Detect which cell encompasses the target text, then output its (X, Y) center coordinate. 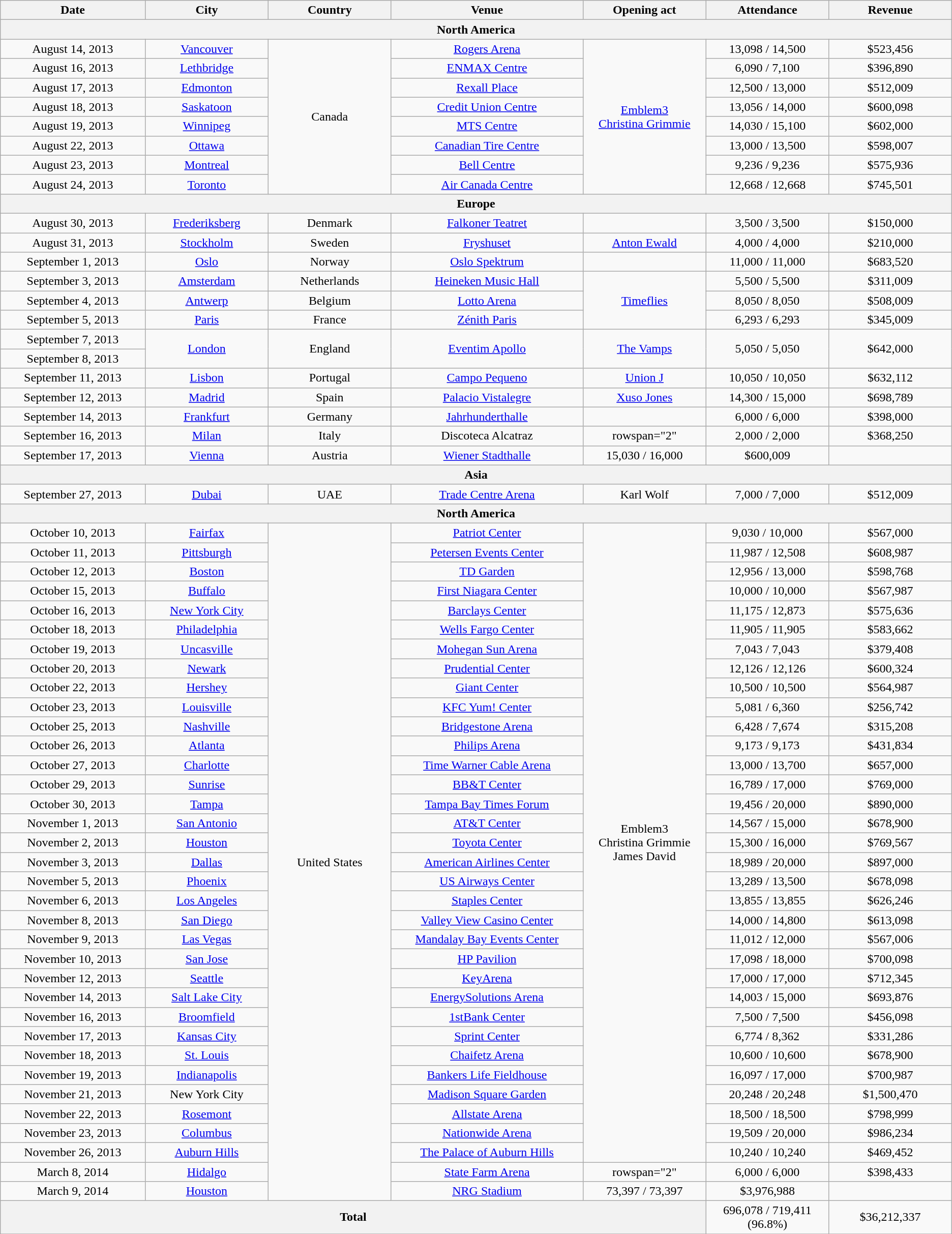
$598,007 (890, 145)
Charlotte (206, 765)
City (206, 10)
$36,212,337 (890, 1218)
TD Garden (487, 572)
17,000 / 17,000 (767, 978)
1stBank Center (487, 1017)
Valley View Casino Center (487, 920)
Pittsburgh (206, 552)
20,248 / 20,248 (767, 1094)
Newark (206, 668)
Eventim Apollo (487, 349)
Bankers Life Fieldhouse (487, 1075)
$368,250 (890, 436)
$600,098 (890, 107)
Saskatoon (206, 107)
$890,000 (890, 804)
696,078 / 719,411 (96.8%) (767, 1218)
November 5, 2013 (73, 882)
Frankfurt (206, 417)
October 30, 2013 (73, 804)
September 4, 2013 (73, 301)
$602,000 (890, 126)
Phoenix (206, 882)
9,173 / 9,173 (767, 746)
Asia (476, 475)
6,293 / 6,293 (767, 320)
$315,208 (890, 726)
$986,234 (890, 1133)
7,043 / 7,043 (767, 649)
August 16, 2013 (73, 68)
10,600 / 10,600 (767, 1055)
MTS Centre (487, 126)
$745,501 (890, 184)
August 17, 2013 (73, 87)
October 22, 2013 (73, 688)
2,000 / 2,000 (767, 436)
November 22, 2013 (73, 1113)
State Farm Arena (487, 1171)
10,000 / 10,000 (767, 591)
Staples Center (487, 901)
Venue (487, 10)
12,126 / 12,126 (767, 668)
Frederiksberg (206, 223)
10,500 / 10,500 (767, 688)
Belgium (330, 301)
March 9, 2014 (73, 1191)
AT&T Center (487, 823)
Los Angeles (206, 901)
$613,098 (890, 920)
November 10, 2013 (73, 959)
October 26, 2013 (73, 746)
Edmonton (206, 87)
$600,324 (890, 668)
November 12, 2013 (73, 978)
12,956 / 13,000 (767, 572)
19,509 / 20,000 (767, 1133)
13,056 / 14,000 (767, 107)
October 18, 2013 (73, 630)
Xuso Jones (644, 397)
Amsterdam (206, 281)
Patriot Center (487, 533)
August 22, 2013 (73, 145)
5,050 / 5,050 (767, 349)
September 12, 2013 (73, 397)
9,030 / 10,000 (767, 533)
Fairfax (206, 533)
Las Vegas (206, 939)
September 3, 2013 (73, 281)
Nationwide Arena (487, 1133)
Tampa (206, 804)
October 16, 2013 (73, 610)
St. Louis (206, 1055)
Falkoner Teatret (487, 223)
Canada (330, 116)
$567,987 (890, 591)
EnergySolutions Arena (487, 997)
November 18, 2013 (73, 1055)
November 1, 2013 (73, 823)
Anton Ewald (644, 243)
$632,112 (890, 378)
Montreal (206, 165)
November 2, 2013 (73, 842)
$600,009 (767, 455)
Indianapolis (206, 1075)
$642,000 (890, 349)
$598,768 (890, 572)
Hershey (206, 688)
$700,098 (890, 959)
Tampa Bay Times Forum (487, 804)
October 25, 2013 (73, 726)
Timeflies (644, 301)
Seattle (206, 978)
Austria (330, 455)
Opening act (644, 10)
11,987 / 12,508 (767, 552)
ENMAX Centre (487, 68)
$1,500,470 (890, 1094)
October 20, 2013 (73, 668)
18,989 / 20,000 (767, 862)
Buffalo (206, 591)
14,030 / 15,100 (767, 126)
Petersen Events Center (487, 552)
Sprint Center (487, 1036)
Giant Center (487, 688)
Denmark (330, 223)
14,003 / 15,000 (767, 997)
Bridgestone Arena (487, 726)
Discoteca Alcatraz (487, 436)
The Vamps (644, 349)
Wells Fargo Center (487, 630)
5,081 / 6,360 (767, 707)
Sweden (330, 243)
Atlanta (206, 746)
Germany (330, 417)
7,500 / 7,500 (767, 1017)
13,098 / 14,500 (767, 49)
13,289 / 13,500 (767, 882)
6,774 / 8,362 (767, 1036)
$431,834 (890, 746)
11,012 / 12,000 (767, 939)
September 7, 2013 (73, 339)
Milan (206, 436)
Europe (476, 203)
$698,789 (890, 397)
The Palace of Auburn Hills (487, 1152)
October 11, 2013 (73, 552)
November 26, 2013 (73, 1152)
$456,098 (890, 1017)
$575,936 (890, 165)
August 14, 2013 (73, 49)
10,050 / 10,050 (767, 378)
16,789 / 17,000 (767, 784)
Auburn Hills (206, 1152)
November 14, 2013 (73, 997)
United States (330, 862)
Rexall Place (487, 87)
Fryshuset (487, 243)
August 30, 2013 (73, 223)
9,236 / 9,236 (767, 165)
$3,976,988 (767, 1191)
September 1, 2013 (73, 262)
Allstate Arena (487, 1113)
Vienna (206, 455)
8,050 / 8,050 (767, 301)
$379,408 (890, 649)
October 29, 2013 (73, 784)
$523,456 (890, 49)
Philips Arena (487, 746)
11,175 / 12,873 (767, 610)
UAE (330, 494)
15,030 / 16,000 (644, 455)
San Diego (206, 920)
Date (73, 10)
13,000 / 13,500 (767, 145)
17,098 / 18,000 (767, 959)
San Jose (206, 959)
$564,987 (890, 688)
11,905 / 11,905 (767, 630)
$769,567 (890, 842)
Karl Wolf (644, 494)
Jahrhunderthalle (487, 417)
Mohegan Sun Arena (487, 649)
October 12, 2013 (73, 572)
Air Canada Centre (487, 184)
US Airways Center (487, 882)
Spain (330, 397)
16,097 / 17,000 (767, 1075)
12,500 / 13,000 (767, 87)
Uncasville (206, 649)
Paris (206, 320)
England (330, 349)
$150,000 (890, 223)
$897,000 (890, 862)
September 16, 2013 (73, 436)
HP Pavilion (487, 959)
$345,009 (890, 320)
Dubai (206, 494)
3,500 / 3,500 (767, 223)
$608,987 (890, 552)
10,240 / 10,240 (767, 1152)
Wiener Stadthalle (487, 455)
August 18, 2013 (73, 107)
$508,009 (890, 301)
$398,000 (890, 417)
November 3, 2013 (73, 862)
Dallas (206, 862)
$469,452 (890, 1152)
October 23, 2013 (73, 707)
$398,433 (890, 1171)
Attendance (767, 10)
$678,098 (890, 882)
Madrid (206, 397)
March 8, 2014 (73, 1171)
Lisbon (206, 378)
Prudential Center (487, 668)
Boston (206, 572)
First Niagara Center (487, 591)
September 27, 2013 (73, 494)
November 16, 2013 (73, 1017)
Time Warner Cable Arena (487, 765)
$396,890 (890, 68)
KeyArena (487, 978)
$683,520 (890, 262)
Credit Union Centre (487, 107)
Barclays Center (487, 610)
Ottawa (206, 145)
Bell Centre (487, 165)
Kansas City (206, 1036)
5,500 / 5,500 (767, 281)
$331,286 (890, 1036)
October 15, 2013 (73, 591)
Zénith Paris (487, 320)
October 19, 2013 (73, 649)
14,567 / 15,000 (767, 823)
14,300 / 15,000 (767, 397)
September 5, 2013 (73, 320)
Campo Pequeno (487, 378)
Broomfield (206, 1017)
September 17, 2013 (73, 455)
$712,345 (890, 978)
Louisville (206, 707)
Columbus (206, 1133)
Portugal (330, 378)
$583,662 (890, 630)
Mandalay Bay Events Center (487, 939)
August 19, 2013 (73, 126)
4,000 / 4,000 (767, 243)
13,000 / 13,700 (767, 765)
$769,000 (890, 784)
$626,246 (890, 901)
Hidalgo (206, 1171)
Heineken Music Hall (487, 281)
$657,000 (890, 765)
Oslo Spektrum (487, 262)
Stockholm (206, 243)
Lotto Arena (487, 301)
Total (353, 1218)
August 23, 2013 (73, 165)
Antwerp (206, 301)
November 9, 2013 (73, 939)
$700,987 (890, 1075)
August 31, 2013 (73, 243)
18,500 / 18,500 (767, 1113)
Salt Lake City (206, 997)
Philadelphia (206, 630)
Oslo (206, 262)
Netherlands (330, 281)
$210,000 (890, 243)
15,300 / 16,000 (767, 842)
Country (330, 10)
$256,742 (890, 707)
November 19, 2013 (73, 1075)
13,855 / 13,855 (767, 901)
October 10, 2013 (73, 533)
Rosemont (206, 1113)
7,000 / 7,000 (767, 494)
Norway (330, 262)
$798,999 (890, 1113)
Lethbridge (206, 68)
Rogers Arena (487, 49)
BB&T Center (487, 784)
France (330, 320)
San Antonio (206, 823)
NRG Stadium (487, 1191)
August 24, 2013 (73, 184)
19,456 / 20,000 (767, 804)
Winnipeg (206, 126)
$567,006 (890, 939)
Toyota Center (487, 842)
6,090 / 7,100 (767, 68)
September 11, 2013 (73, 378)
Union J (644, 378)
Vancouver (206, 49)
$575,636 (890, 610)
November 17, 2013 (73, 1036)
Sunrise (206, 784)
KFC Yum! Center (487, 707)
6,428 / 7,674 (767, 726)
73,397 / 73,397 (644, 1191)
Revenue (890, 10)
Toronto (206, 184)
Italy (330, 436)
$311,009 (890, 281)
12,668 / 12,668 (767, 184)
Emblem3Christina GrimmieJames David (644, 842)
September 8, 2013 (73, 359)
November 8, 2013 (73, 920)
November 21, 2013 (73, 1094)
October 27, 2013 (73, 765)
Madison Square Garden (487, 1094)
Trade Centre Arena (487, 494)
$693,876 (890, 997)
Chaifetz Arena (487, 1055)
Nashville (206, 726)
November 6, 2013 (73, 901)
14,000 / 14,800 (767, 920)
$567,000 (890, 533)
November 23, 2013 (73, 1133)
American Airlines Center (487, 862)
September 14, 2013 (73, 417)
Palacio Vistalegre (487, 397)
Emblem3Christina Grimmie (644, 116)
London (206, 349)
Canadian Tire Centre (487, 145)
11,000 / 11,000 (767, 262)
